Search for the cell housing the specified text and yield its (X, Y) center coordinate. 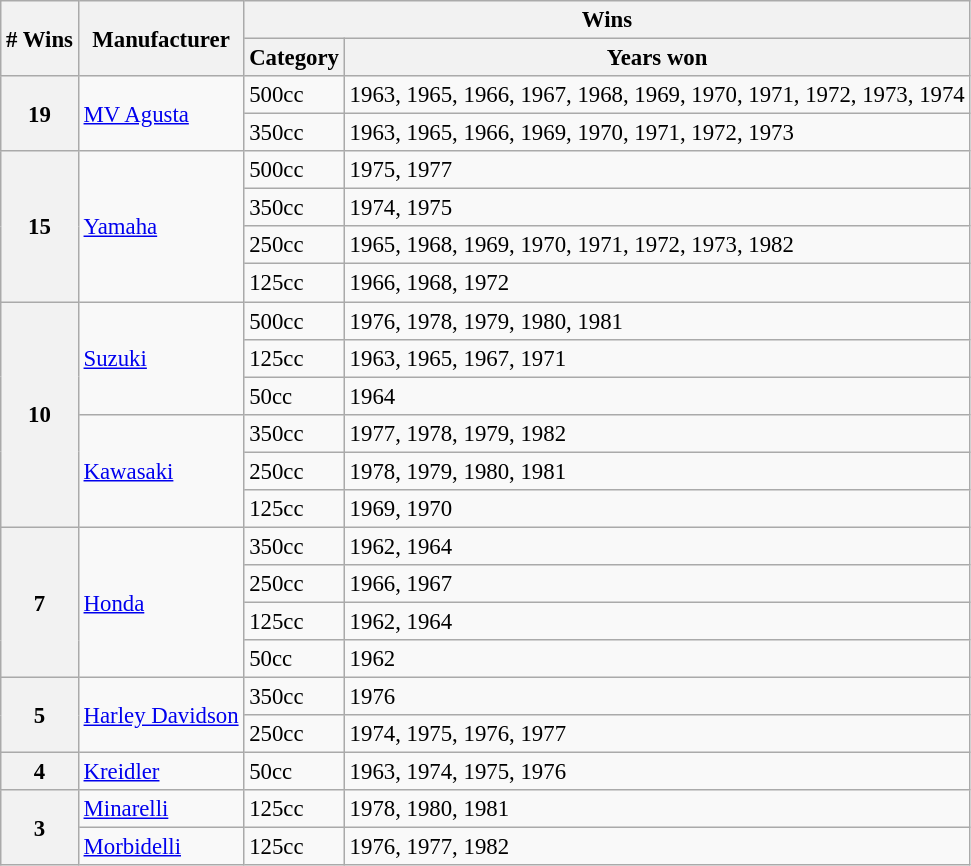
Yamaha (161, 226)
# Wins (40, 38)
1978, 1980, 1981 (657, 809)
1974, 1975 (657, 208)
Kawasaki (161, 470)
1978, 1979, 1980, 1981 (657, 471)
Harley Davidson (161, 716)
Morbidelli (161, 847)
19 (40, 114)
1975, 1977 (657, 170)
1966, 1967 (657, 584)
MV Agusta (161, 114)
1963, 1965, 1967, 1971 (657, 358)
1969, 1970 (657, 509)
1966, 1968, 1972 (657, 283)
Honda (161, 602)
15 (40, 226)
1976, 1977, 1982 (657, 847)
1963, 1974, 1975, 1976 (657, 772)
5 (40, 716)
1963, 1965, 1966, 1969, 1970, 1971, 1972, 1973 (657, 133)
1964 (657, 396)
Kreidler (161, 772)
1974, 1975, 1976, 1977 (657, 734)
1963, 1965, 1966, 1967, 1968, 1969, 1970, 1971, 1972, 1973, 1974 (657, 95)
1965, 1968, 1969, 1970, 1971, 1972, 1973, 1982 (657, 245)
4 (40, 772)
10 (40, 415)
1962 (657, 659)
Manufacturer (161, 38)
1976, 1978, 1979, 1980, 1981 (657, 321)
Years won (657, 58)
Category (294, 58)
3 (40, 828)
Suzuki (161, 358)
1977, 1978, 1979, 1982 (657, 433)
Wins (607, 20)
Minarelli (161, 809)
7 (40, 602)
1976 (657, 697)
